Locate the cell with the specified text and output its [X, Y] center coordinate. 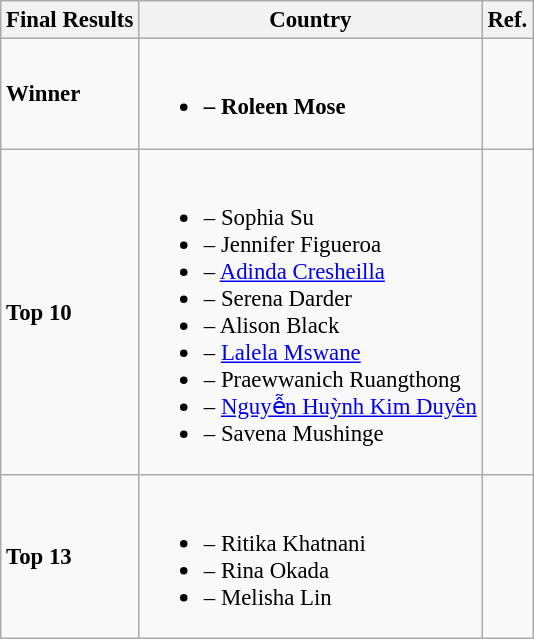
Final Results [70, 20]
Top 10 [70, 312]
Top 13 [70, 557]
– Roleen Mose [311, 94]
Winner [70, 94]
Country [311, 20]
– Ritika Khatnani – Rina Okada – Melisha Lin [311, 557]
Ref. [507, 20]
